For the text-containing cell, return its midpoint in [x, y] coordinate format. 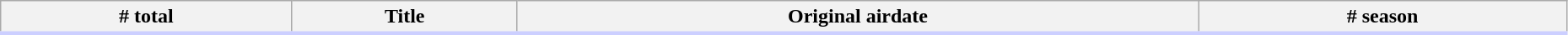
# total [147, 17]
# season [1383, 17]
Original airdate [857, 17]
Title [405, 17]
